Locate the cell with the specified text and output its (x, y) center coordinate. 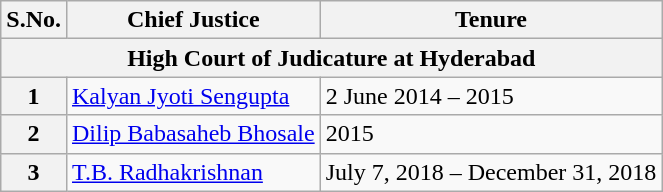
July 7, 2018 – December 31, 2018 (491, 172)
Kalyan Jyoti Sengupta (193, 96)
Dilip Babasaheb Bhosale (193, 134)
T.B. Radhakrishnan (193, 172)
3 (34, 172)
2 June 2014 – 2015 (491, 96)
2015 (491, 134)
S.No. (34, 20)
2 (34, 134)
High Court of Judicature at Hyderabad (332, 58)
Tenure (491, 20)
1 (34, 96)
Chief Justice (193, 20)
